Locate the cell with the specified text and output its (x, y) center coordinate. 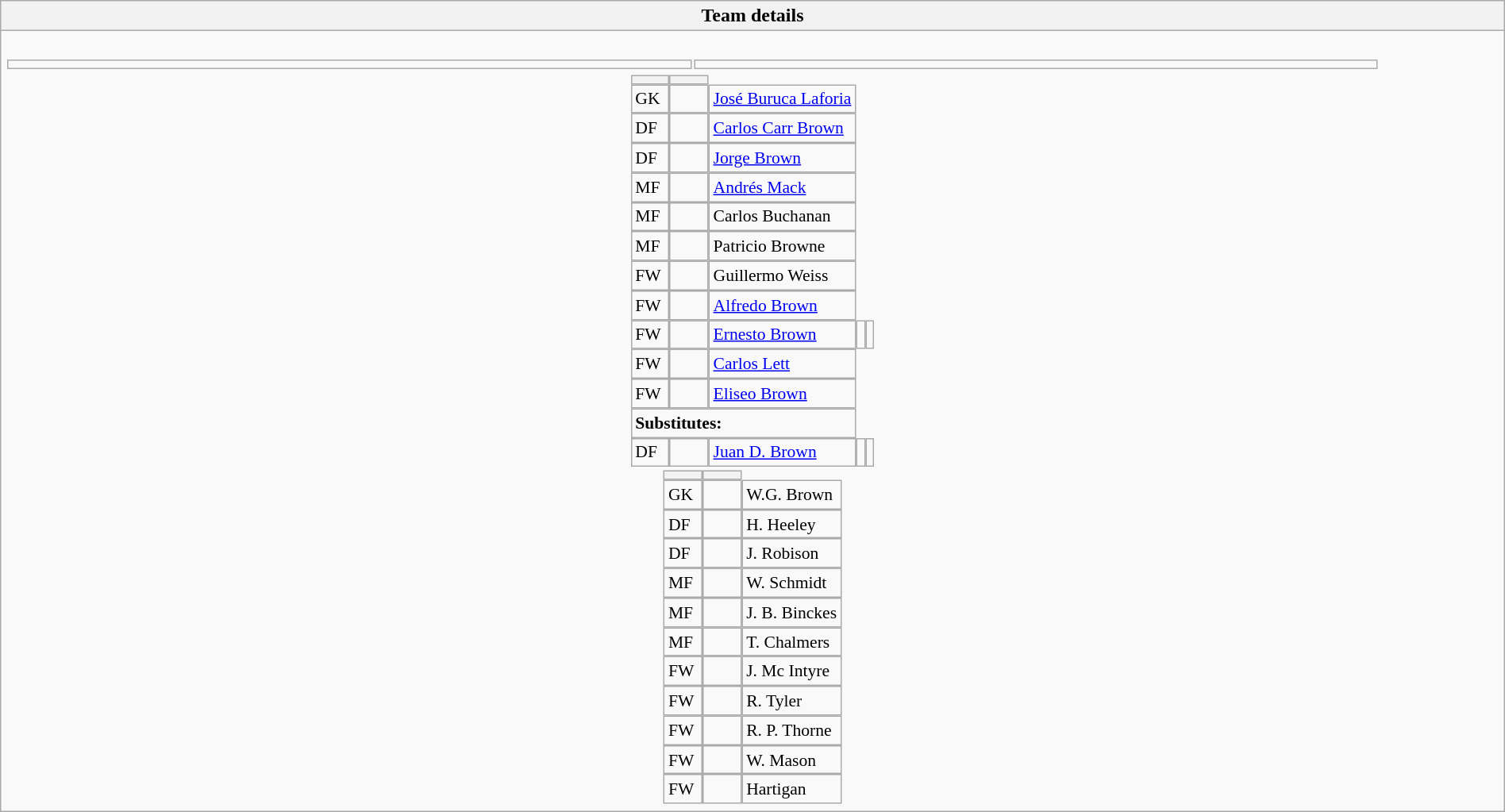
Ernesto Brown (783, 335)
Guillermo Weiss (783, 276)
Carlos Buchanan (783, 216)
Jorge Brown (783, 157)
Alfredo Brown (783, 305)
W.G. Brown (791, 494)
R. Tyler (791, 700)
Juan D. Brown (783, 452)
Hartigan (791, 789)
Andrés Mack (783, 187)
J. Robison (791, 554)
W. Schmidt (791, 583)
Patricio Browne (783, 246)
Team details (752, 16)
J. Mc Intyre (791, 672)
T. Chalmers (791, 641)
W. Mason (791, 760)
R. P. Thorne (791, 730)
José Buruca Laforia (783, 98)
Carlos Lett (783, 364)
Eliseo Brown (783, 394)
Substitutes: (744, 422)
Carlos Carr Brown (783, 129)
J. B. Binckes (791, 613)
H. Heeley (791, 524)
